For the text-containing cell, return its midpoint in [x, y] coordinate format. 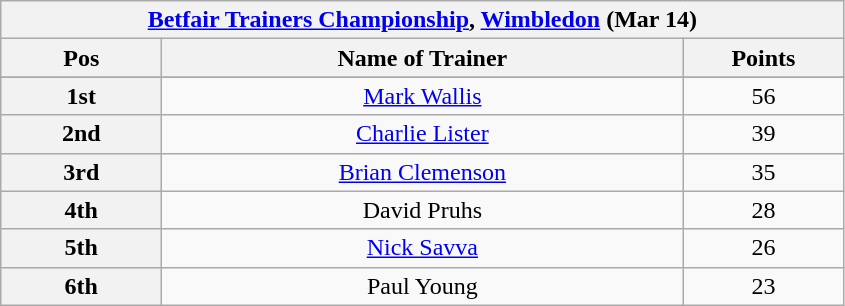
5th [82, 248]
28 [764, 210]
Brian Clemenson [422, 172]
35 [764, 172]
39 [764, 134]
Points [764, 58]
Charlie Lister [422, 134]
2nd [82, 134]
Pos [82, 58]
Name of Trainer [422, 58]
23 [764, 286]
56 [764, 96]
Betfair Trainers Championship, Wimbledon (Mar 14) [422, 20]
1st [82, 96]
Paul Young [422, 286]
4th [82, 210]
Nick Savva [422, 248]
3rd [82, 172]
6th [82, 286]
David Pruhs [422, 210]
Mark Wallis [422, 96]
26 [764, 248]
